Search for the cell housing the specified text and yield its (x, y) center coordinate. 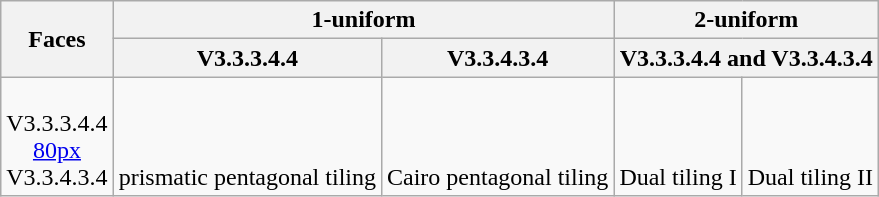
Dual tiling II (810, 136)
1-uniform (364, 20)
V3.3.4.3.4 (497, 58)
V3.3.3.4.480pxV3.3.4.3.4 (57, 136)
Cairo pentagonal tiling (497, 136)
Dual tiling I (678, 136)
V3.3.3.4.4 (247, 58)
V3.3.3.4.4 and V3.3.4.3.4 (746, 58)
2-uniform (746, 20)
Faces (57, 39)
prismatic pentagonal tiling (247, 136)
